Output the [x, y] coordinate of the center of the cell containing the given text.  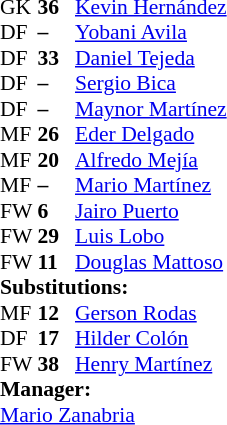
17 [57, 339]
Maynor Martínez [151, 109]
38 [57, 364]
26 [57, 135]
Eder Delgado [151, 135]
Substitutions: [114, 287]
Douglas Mattoso [151, 262]
Sergio Bica [151, 83]
Daniel Tejeda [151, 58]
11 [57, 262]
Henry Martínez [151, 364]
Gerson Rodas [151, 313]
6 [57, 211]
Mario Martínez [151, 185]
Yobani Avila [151, 33]
Luis Lobo [151, 237]
Hilder Colón [151, 339]
33 [57, 58]
29 [57, 237]
Manager: [114, 389]
12 [57, 313]
Alfredo Mejía [151, 160]
20 [57, 160]
Jairo Puerto [151, 211]
